Identify which cell holds the provided text, then report its (X, Y) central coordinate. 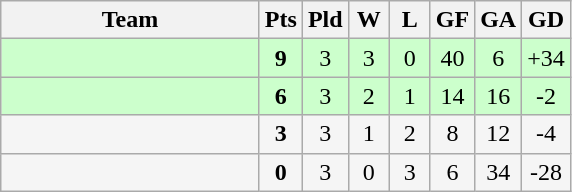
L (410, 20)
8 (452, 134)
-28 (546, 172)
Pts (280, 20)
-4 (546, 134)
GF (452, 20)
40 (452, 58)
-2 (546, 96)
W (368, 20)
12 (498, 134)
16 (498, 96)
+34 (546, 58)
9 (280, 58)
Pld (325, 20)
Team (130, 20)
GD (546, 20)
GA (498, 20)
14 (452, 96)
34 (498, 172)
